Search for the cell housing the specified text and yield its (X, Y) center coordinate. 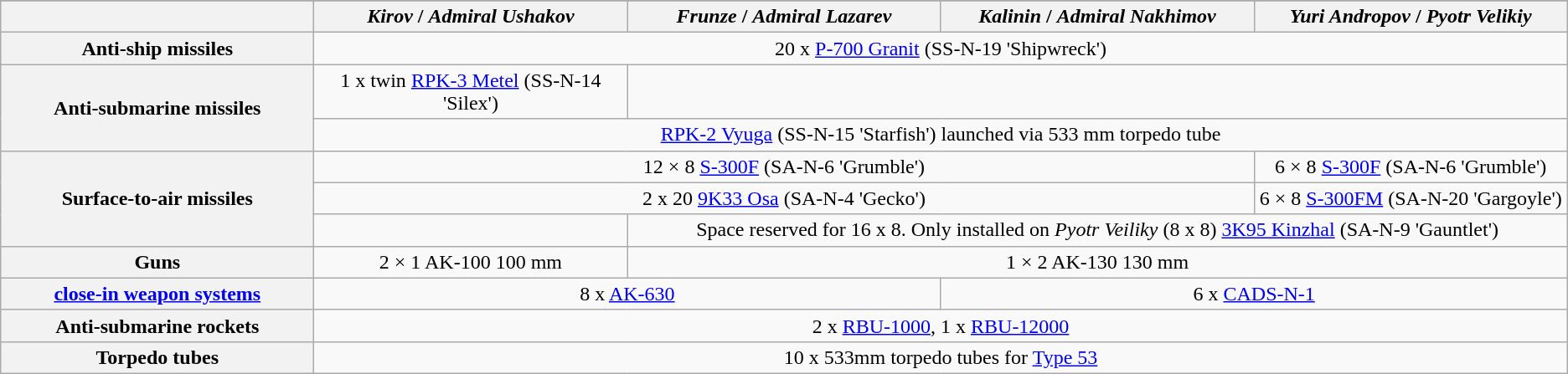
2 x RBU-1000, 1 x RBU-12000 (941, 325)
8 x AK-630 (627, 294)
2 x 20 9K33 Osa (SA-N-4 'Gecko') (784, 198)
1 x twin RPK-3 Metel (SS-N-14 'Silex') (471, 92)
1 × 2 AK-130 130 mm (1097, 262)
2 × 1 AK-100 100 mm (471, 262)
close-in weapon systems (157, 294)
Space reserved for 16 x 8. Only installed on Pyotr Veiliky (8 x 8) 3K95 Kinzhal (SA-N-9 'Gauntlet') (1097, 230)
6 × 8 S-300FM (SA-N-20 'Gargoyle') (1411, 198)
Torpedo tubes (157, 357)
10 x 533mm torpedo tubes for Type 53 (941, 357)
Anti-submarine rockets (157, 325)
RPK-2 Vyuga (SS-N-15 'Starfish') launched via 533 mm torpedo tube (941, 135)
12 × 8 S-300F (SA-N-6 'Grumble') (784, 167)
Guns (157, 262)
Anti-ship missiles (157, 49)
Kalinin / Admiral Nakhimov (1097, 17)
Kirov / Admiral Ushakov (471, 17)
Anti-submarine missiles (157, 107)
6 x CADS-N-1 (1254, 294)
Yuri Andropov / Pyotr Velikiy (1411, 17)
Surface-to-air missiles (157, 198)
6 × 8 S-300F (SA-N-6 'Grumble') (1411, 167)
Frunze / Admiral Lazarev (784, 17)
20 x P-700 Granit (SS-N-19 'Shipwreck') (941, 49)
